Capture the cell that displays the provided text and extract its (x, y) central coordinate. 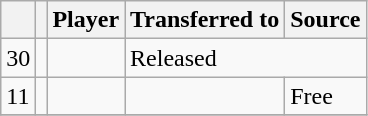
Released (246, 58)
Source (326, 20)
30 (18, 58)
Free (326, 96)
Player (86, 20)
Transferred to (205, 20)
11 (18, 96)
